From the cell containing the given text, extract its center point as [x, y] coordinate. 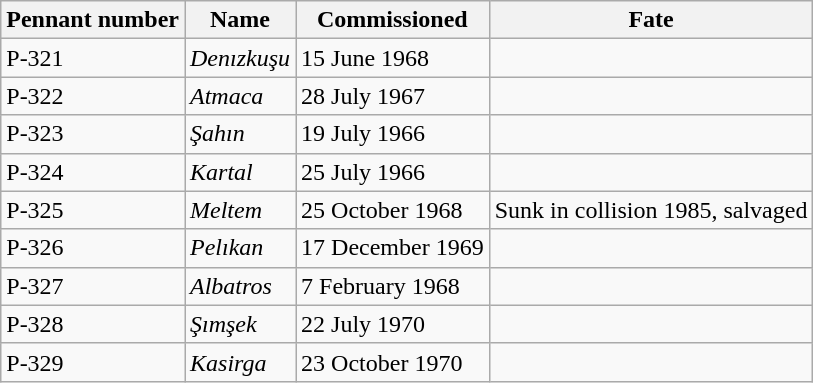
Denızkuşu [240, 58]
Kartal [240, 172]
25 October 1968 [393, 210]
23 October 1970 [393, 362]
P-322 [93, 96]
19 July 1966 [393, 134]
17 December 1969 [393, 248]
Fate [651, 20]
22 July 1970 [393, 324]
P-321 [93, 58]
Commissioned [393, 20]
P-329 [93, 362]
P-326 [93, 248]
P-324 [93, 172]
P-325 [93, 210]
Atmaca [240, 96]
Pelıkan [240, 248]
Name [240, 20]
Şımşek [240, 324]
P-327 [93, 286]
Pennant number [93, 20]
7 February 1968 [393, 286]
25 July 1966 [393, 172]
P-323 [93, 134]
Meltem [240, 210]
15 June 1968 [393, 58]
28 July 1967 [393, 96]
Şahın [240, 134]
Sunk in collision 1985, salvaged [651, 210]
P-328 [93, 324]
Kasirga [240, 362]
Albatros [240, 286]
